Pinpoint the cell where the given text exists, returning its (X, Y) midpoint coordinate. 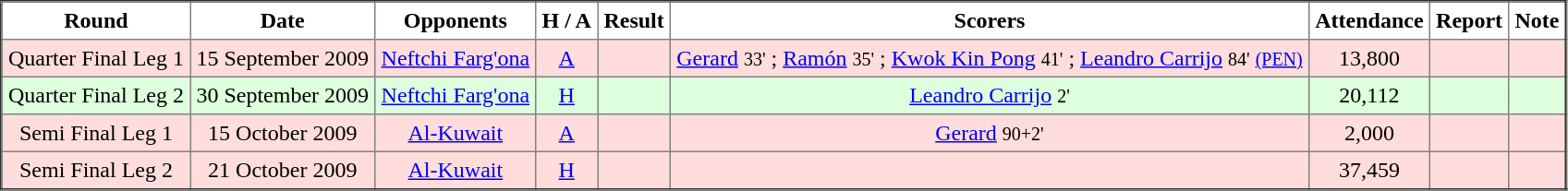
Leandro Carrijo 2' (991, 95)
Attendance (1369, 20)
Quarter Final Leg 1 (96, 58)
2,000 (1369, 133)
Semi Final Leg 1 (96, 133)
30 September 2009 (283, 95)
15 September 2009 (283, 58)
21 October 2009 (283, 170)
Semi Final Leg 2 (96, 170)
13,800 (1369, 58)
Gerard 33' ; Ramón 35' ; Kwok Kin Pong 41' ; Leandro Carrijo 84' (PEN) (991, 58)
Gerard 90+2' (991, 133)
Scorers (991, 20)
Opponents (456, 20)
15 October 2009 (283, 133)
Date (283, 20)
20,112 (1369, 95)
Note (1538, 20)
Quarter Final Leg 2 (96, 95)
Report (1469, 20)
37,459 (1369, 170)
Round (96, 20)
Result (634, 20)
H / A (567, 20)
